Provide the [x, y] coordinate of the cell's center where the given text is located.  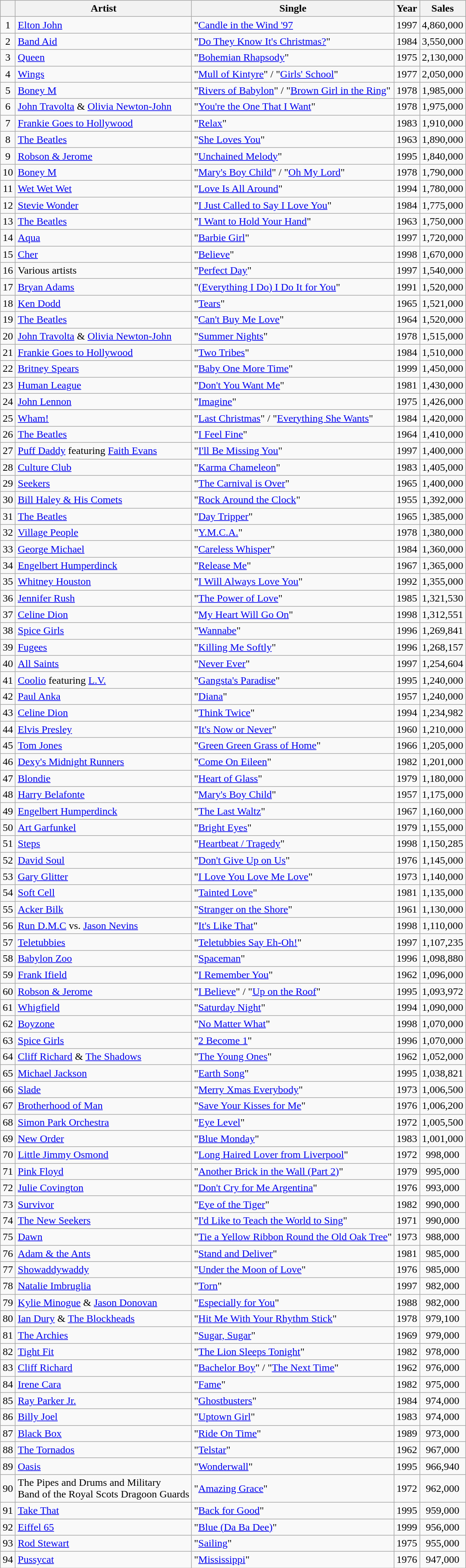
Bill Haley & His Comets [104, 500]
New Order [104, 1139]
1,140,000 [442, 877]
1,890,000 [442, 139]
"Tainted Love" [293, 893]
"(Everything I Do) I Do It for You" [293, 287]
"The Lion Sleeps Tonight" [293, 1352]
78 [8, 1286]
1966 [407, 746]
"Telstar" [293, 1450]
3,550,000 [442, 41]
48 [8, 795]
54 [8, 893]
Cher [104, 254]
Babylon Zoo [104, 958]
65 [8, 1073]
The Pipes and Drums and MilitaryBand of the Royal Scots Dragoon Guards [104, 1488]
"Love Is All Around" [293, 188]
"Unchained Melody" [293, 156]
1,268,157 [442, 647]
"Gangsta's Paradise" [293, 680]
"Save Your Kisses for Me" [293, 1106]
"Torn" [293, 1286]
"Ghostbusters" [293, 1401]
18 [8, 303]
14 [8, 238]
71 [8, 1171]
1,365,000 [442, 565]
"I Want to Hold Your Hand" [293, 222]
Blondie [104, 778]
73 [8, 1204]
"Mississippi" [293, 1560]
976,000 [442, 1368]
50 [8, 827]
1971 [407, 1220]
Seekers [104, 484]
Puff Daddy featuring Faith Evans [104, 451]
955,000 [442, 1543]
"Killing Me Softly" [293, 647]
Gary Glitter [104, 877]
35 [8, 582]
"Eye Level" [293, 1122]
Ken Dodd [104, 303]
6 [8, 107]
"Uptown Girl" [293, 1417]
"No Matter What" [293, 1024]
Aqua [104, 238]
3 [8, 58]
"It's Like That" [293, 926]
Cliff Richard [104, 1368]
"Wonderwall" [293, 1466]
70 [8, 1155]
82 [8, 1352]
1,510,000 [442, 352]
Steps [104, 844]
19 [8, 320]
"I'll Be Missing You" [293, 451]
Pussycat [104, 1560]
60 [8, 991]
1,110,000 [442, 926]
"Sugar, Sugar" [293, 1335]
Kylie Minogue & Jason Donovan [104, 1303]
978,000 [442, 1352]
32 [8, 533]
"Baby One More Time" [293, 369]
"I Believe" / "Up on the Roof" [293, 991]
1,098,880 [442, 958]
Artist [104, 9]
"Imagine" [293, 401]
947,000 [442, 1560]
"Stranger on the Shore" [293, 909]
Elton John [104, 25]
49 [8, 811]
"Day Tripper" [293, 516]
Human League [104, 385]
"Relax" [293, 123]
1,750,000 [442, 222]
Fugees [104, 647]
"Eye of the Tiger" [293, 1204]
Little Jimmy Osmond [104, 1155]
1,005,500 [442, 1122]
15 [8, 254]
27 [8, 451]
Take That [104, 1510]
973,000 [442, 1433]
"Back for Good" [293, 1510]
1,521,000 [442, 303]
"You're the One That I Want" [293, 107]
1955 [407, 500]
"Hit Me With Your Rhythm Stick" [293, 1319]
Jennifer Rush [104, 598]
"Believe" [293, 254]
John Lennon [104, 401]
1,360,000 [442, 549]
75 [8, 1237]
Slade [104, 1090]
76 [8, 1253]
11 [8, 188]
1,269,841 [442, 631]
Tight Fit [104, 1352]
1,385,000 [442, 516]
22 [8, 369]
962,000 [442, 1488]
68 [8, 1122]
979,000 [442, 1335]
1,096,000 [442, 975]
1,175,000 [442, 795]
5 [8, 90]
34 [8, 565]
94 [8, 1560]
37 [8, 614]
"Mary's Boy Child" / "Oh My Lord" [293, 172]
21 [8, 352]
1,540,000 [442, 271]
"Mull of Kintyre" / "Girls' School" [293, 74]
4 [8, 74]
"My Heart Will Go On" [293, 614]
2,130,000 [442, 58]
Culture Club [104, 467]
"Do They Know It's Christmas?" [293, 41]
"Bohemian Rhapsody" [293, 58]
10 [8, 172]
"She Loves You" [293, 139]
998,000 [442, 1155]
44 [8, 729]
"Another Brick in the Wall (Part 2)" [293, 1171]
39 [8, 647]
20 [8, 336]
83 [8, 1368]
51 [8, 844]
1,006,500 [442, 1090]
1,840,000 [442, 156]
Pink Floyd [104, 1171]
1,420,000 [442, 418]
959,000 [442, 1510]
57 [8, 942]
28 [8, 467]
The New Seekers [104, 1220]
Frank Ifield [104, 975]
988,000 [442, 1237]
Simon Park Orchestra [104, 1122]
2,050,000 [442, 74]
"Ride On Time" [293, 1433]
1,975,000 [442, 107]
"Saturday Night" [293, 1008]
"Can't Buy Me Love" [293, 320]
966,940 [442, 1466]
"Blue Monday" [293, 1139]
24 [8, 401]
Single [293, 9]
"Perfect Day" [293, 271]
1988 [407, 1303]
Irene Cara [104, 1384]
Sales [442, 9]
17 [8, 287]
Michael Jackson [104, 1073]
1,380,000 [442, 533]
1,038,821 [442, 1073]
"I Love You Love Me Love" [293, 877]
Tom Jones [104, 746]
1,135,000 [442, 893]
Wings [104, 74]
1,180,000 [442, 778]
"Heartbeat / Tragedy" [293, 844]
Oasis [104, 1466]
1,450,000 [442, 369]
69 [8, 1139]
1,720,000 [442, 238]
1,910,000 [442, 123]
"I Feel Fine" [293, 434]
"Merry Xmas Everybody" [293, 1090]
David Soul [104, 860]
"Rivers of Babylon" / "Brown Girl in the Ring" [293, 90]
1,392,000 [442, 500]
Rod Stewart [104, 1543]
"Teletubbies Say Eh-Oh!" [293, 942]
Various artists [104, 271]
"The Young Ones" [293, 1057]
"I'd Like to Teach the World to Sing" [293, 1220]
Showaddywaddy [104, 1270]
30 [8, 500]
Paul Anka [104, 696]
1,155,000 [442, 827]
1,093,972 [442, 991]
4,860,000 [442, 25]
1,001,000 [442, 1139]
956,000 [442, 1527]
"Fame" [293, 1384]
64 [8, 1057]
"Candle in the Wind '97 [293, 25]
"I Remember You" [293, 975]
31 [8, 516]
42 [8, 696]
46 [8, 762]
"Never Ever" [293, 664]
90 [8, 1488]
"Tie a Yellow Ribbon Round the Old Oak Tree" [293, 1237]
Queen [104, 58]
"Bright Eyes" [293, 827]
993,000 [442, 1188]
62 [8, 1024]
Run D.M.C vs. Jason Nevins [104, 926]
Ray Parker Jr. [104, 1401]
967,000 [442, 1450]
77 [8, 1270]
1,234,982 [442, 713]
"Don't You Want Me" [293, 385]
Brotherhood of Man [104, 1106]
"Y.M.C.A." [293, 533]
8 [8, 139]
1,150,285 [442, 844]
92 [8, 1527]
"Careless Whisper" [293, 549]
Year [407, 9]
"Rock Around the Clock" [293, 500]
"Karma Chameleon" [293, 467]
1,210,000 [442, 729]
40 [8, 664]
43 [8, 713]
"Under the Moon of Love" [293, 1270]
1,790,000 [442, 172]
66 [8, 1090]
Wham! [104, 418]
"The Power of Love" [293, 598]
59 [8, 975]
1960 [407, 729]
1,780,000 [442, 188]
89 [8, 1466]
85 [8, 1401]
47 [8, 778]
"Wannabe" [293, 631]
The Archies [104, 1335]
1,205,000 [442, 746]
Dawn [104, 1237]
"Two Tribes" [293, 352]
"Diana" [293, 696]
25 [8, 418]
16 [8, 271]
1,775,000 [442, 205]
Billy Joel [104, 1417]
1,405,000 [442, 467]
1,670,000 [442, 254]
1985 [407, 598]
61 [8, 1008]
7 [8, 123]
"Green Green Grass of Home" [293, 746]
91 [8, 1510]
72 [8, 1188]
"Long Haired Lover from Liverpool" [293, 1155]
Cliff Richard & The Shadows [104, 1057]
"Mary's Boy Child" [293, 795]
1,107,235 [442, 942]
1,006,200 [442, 1106]
"Think Twice" [293, 713]
"Tears" [293, 303]
1,515,000 [442, 336]
"Last Christmas" / "Everything She Wants" [293, 418]
81 [8, 1335]
9 [8, 156]
1,201,000 [442, 762]
"Don't Cry for Me Argentina" [293, 1188]
995,000 [442, 1171]
93 [8, 1543]
88 [8, 1450]
Village People [104, 533]
"Blue (Da Ba Dee)" [293, 1527]
1969 [407, 1335]
13 [8, 222]
1,090,000 [442, 1008]
Soft Cell [104, 893]
"Release Me" [293, 565]
63 [8, 1040]
"Summer Nights" [293, 336]
Adam & the Ants [104, 1253]
1,321,530 [442, 598]
All Saints [104, 664]
Harry Belafonte [104, 795]
"Stand and Deliver" [293, 1253]
Band Aid [104, 41]
1961 [407, 909]
52 [8, 860]
41 [8, 680]
"Sailing" [293, 1543]
38 [8, 631]
Whigfield [104, 1008]
1,985,000 [442, 90]
"2 Become 1" [293, 1040]
1,426,000 [442, 401]
1,254,604 [442, 664]
Whitney Houston [104, 582]
Julie Covington [104, 1188]
Bryan Adams [104, 287]
1,430,000 [442, 385]
1,160,000 [442, 811]
87 [8, 1433]
"Heart of Glass" [293, 778]
1989 [407, 1433]
"Come On Eileen" [293, 762]
45 [8, 746]
979,100 [442, 1319]
1,312,551 [442, 614]
74 [8, 1220]
Dexy's Midnight Runners [104, 762]
1,145,000 [442, 860]
Black Box [104, 1433]
Natalie Imbruglia [104, 1286]
Stevie Wonder [104, 205]
George Michael [104, 549]
"Don't Give Up on Us" [293, 860]
"It's Now or Never" [293, 729]
Britney Spears [104, 369]
1,355,000 [442, 582]
23 [8, 385]
Elvis Presley [104, 729]
1992 [407, 582]
84 [8, 1384]
1,130,000 [442, 909]
29 [8, 484]
Boyzone [104, 1024]
Acker Bilk [104, 909]
"Bachelor Boy" / "The Next Time" [293, 1368]
Survivor [104, 1204]
67 [8, 1106]
1991 [407, 287]
Art Garfunkel [104, 827]
12 [8, 205]
86 [8, 1417]
80 [8, 1319]
1 [8, 25]
1977 [407, 74]
1,410,000 [442, 434]
2 [8, 41]
1,052,000 [442, 1057]
33 [8, 549]
"The Carnival is Over" [293, 484]
26 [8, 434]
Wet Wet Wet [104, 188]
58 [8, 958]
"Especially for You" [293, 1303]
"Amazing Grace" [293, 1488]
"Spaceman" [293, 958]
Coolio featuring L.V. [104, 680]
975,000 [442, 1384]
55 [8, 909]
Ian Dury & The Blockheads [104, 1319]
Teletubbies [104, 942]
"Barbie Girl" [293, 238]
"The Last Waltz" [293, 811]
"I Will Always Love You" [293, 582]
"I Just Called to Say I Love You" [293, 205]
"Earth Song" [293, 1073]
36 [8, 598]
The Tornados [104, 1450]
Eiffel 65 [104, 1527]
56 [8, 926]
79 [8, 1303]
53 [8, 877]
